From the cell containing the given text, extract its center point as [X, Y] coordinate. 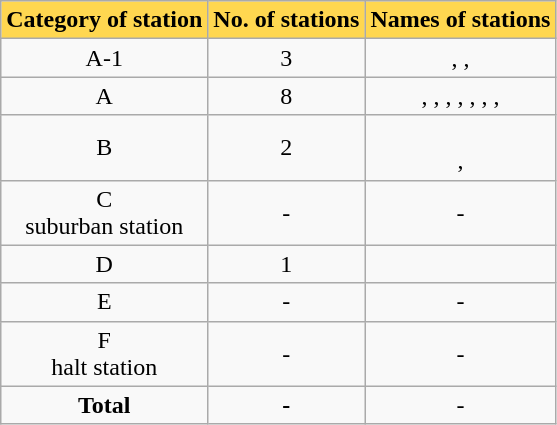
Names of stations [460, 20]
8 [286, 96]
, , , , , , , [460, 96]
A-1 [104, 58]
D [104, 264]
B [104, 148]
3 [286, 58]
2 [286, 148]
Csuburban station [104, 212]
Fhalt station [104, 354]
, , [460, 58]
Category of station [104, 20]
Total [104, 405]
A [104, 96]
, [460, 148]
E [104, 302]
1 [286, 264]
No. of stations [286, 20]
